From the cell containing the given text, extract its center point as [x, y] coordinate. 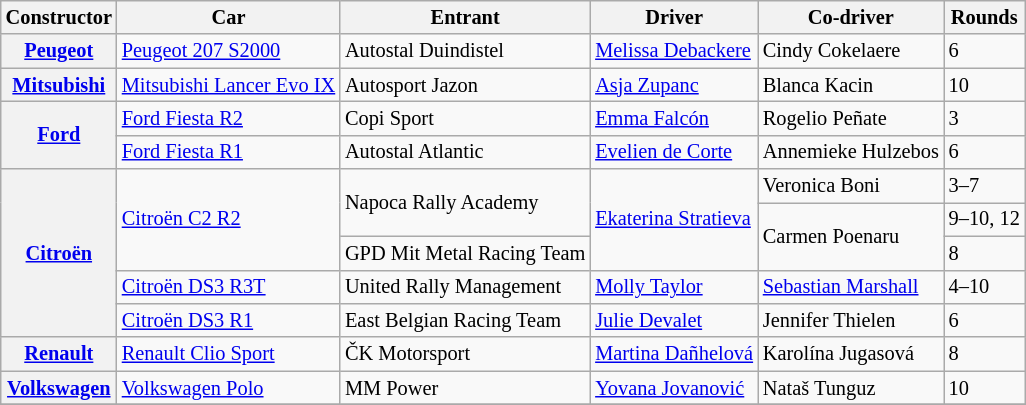
Yovana Jovanović [674, 388]
Autosport Jazon [465, 85]
Citroën C2 R2 [228, 220]
Peugeot 207 S2000 [228, 51]
Ford Fiesta R1 [228, 152]
Martina Dañhelová [674, 354]
Julie Devalet [674, 320]
3 [984, 118]
Citroën [59, 253]
3–7 [984, 186]
Melissa Debackere [674, 51]
Citroën DS3 R3T [228, 287]
Veronica Boni [851, 186]
Annemieke Hulzebos [851, 152]
Cindy Cokelaere [851, 51]
Car [228, 17]
Karolína Jugasová [851, 354]
GPD Mit Metal Racing Team [465, 253]
Co-driver [851, 17]
Evelien de Corte [674, 152]
MM Power [465, 388]
Ford Fiesta R2 [228, 118]
Entrant [465, 17]
9–10, 12 [984, 219]
Constructor [59, 17]
Rounds [984, 17]
Nataš Tunguz [851, 388]
Sebastian Marshall [851, 287]
Ekaterina Stratieva [674, 220]
Jennifer Thielen [851, 320]
Mitsubishi [59, 85]
ČK Motorsport [465, 354]
Asja Zupanc [674, 85]
Renault [59, 354]
Volkswagen Polo [228, 388]
Autostal Atlantic [465, 152]
Emma Falcón [674, 118]
Driver [674, 17]
4–10 [984, 287]
Carmen Poenaru [851, 236]
Napoca Rally Academy [465, 202]
Citroën DS3 R1 [228, 320]
Molly Taylor [674, 287]
Ford [59, 134]
Autostal Duindistel [465, 51]
Renault Clio Sport [228, 354]
East Belgian Racing Team [465, 320]
Peugeot [59, 51]
Volkswagen [59, 388]
Mitsubishi Lancer Evo IX [228, 85]
Blanca Kacin [851, 85]
Copi Sport [465, 118]
United Rally Management [465, 287]
Rogelio Peñate [851, 118]
